Return the [x, y] coordinate for the center point of the cell that contains the specified text.  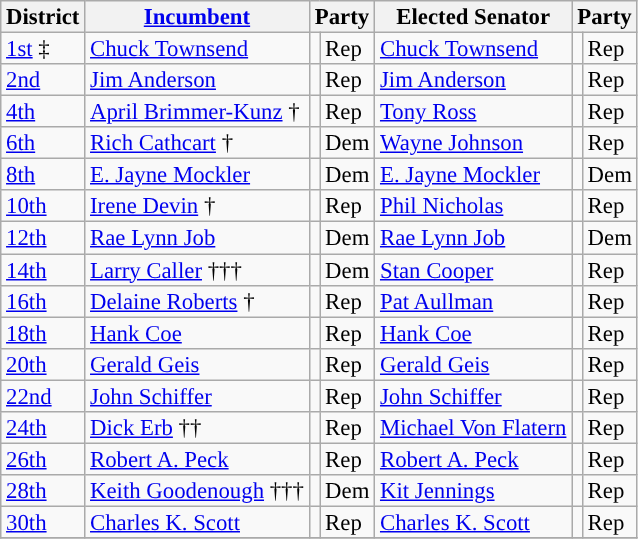
Keith Goodenough ††† [197, 491]
Rich Cathcart † [197, 143]
2nd [43, 80]
Pat Aullman [474, 301]
20th [43, 364]
18th [43, 333]
April Brimmer-Kunz † [197, 112]
Dick Erb †† [197, 428]
12th [43, 238]
14th [43, 270]
10th [43, 206]
Stan Cooper [474, 270]
Wayne Johnson [474, 143]
28th [43, 491]
Incumbent [197, 17]
6th [43, 143]
Delaine Roberts † [197, 301]
24th [43, 428]
District [43, 17]
30th [43, 522]
4th [43, 112]
8th [43, 175]
Elected Senator [474, 17]
22nd [43, 396]
16th [43, 301]
26th [43, 459]
Irene Devin † [197, 206]
1st ‡ [43, 49]
Phil Nicholas [474, 206]
Larry Caller ††† [197, 270]
Michael Von Flatern [474, 428]
Kit Jennings [474, 491]
Tony Ross [474, 112]
